Output the (X, Y) coordinate of the center of the cell containing the given text.  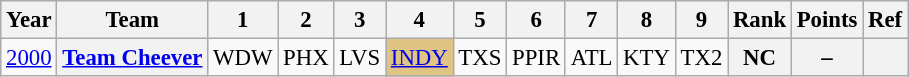
2 (306, 20)
7 (591, 20)
4 (420, 20)
8 (646, 20)
TX2 (701, 58)
ATL (591, 58)
6 (536, 20)
Team Cheever (132, 58)
KTY (646, 58)
– (826, 58)
Year (29, 20)
PPIR (536, 58)
3 (360, 20)
NC (760, 58)
Team (132, 20)
Rank (760, 20)
2000 (29, 58)
PHX (306, 58)
Ref (886, 20)
Points (826, 20)
TXS (480, 58)
9 (701, 20)
5 (480, 20)
INDY (420, 58)
1 (243, 20)
WDW (243, 58)
LVS (360, 58)
